Return the [X, Y] coordinate for the center point of the cell that contains the specified text.  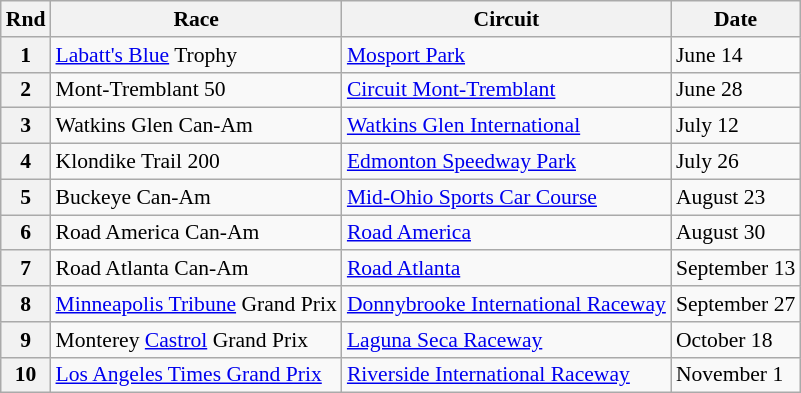
Road Atlanta Can-Am [196, 269]
Road Atlanta [506, 269]
November 1 [736, 375]
9 [26, 340]
July 26 [736, 162]
August 30 [736, 233]
Mid-Ohio Sports Car Course [506, 197]
7 [26, 269]
Los Angeles Times Grand Prix [196, 375]
5 [26, 197]
8 [26, 304]
Watkins Glen Can-Am [196, 126]
Road America Can-Am [196, 233]
Mont-Tremblant 50 [196, 90]
June 14 [736, 55]
June 28 [736, 90]
Labatt's Blue Trophy [196, 55]
Edmonton Speedway Park [506, 162]
Watkins Glen International [506, 126]
October 18 [736, 340]
Rnd [26, 19]
Riverside International Raceway [506, 375]
September 27 [736, 304]
Mosport Park [506, 55]
Circuit [506, 19]
Monterey Castrol Grand Prix [196, 340]
Road America [506, 233]
4 [26, 162]
Date [736, 19]
2 [26, 90]
3 [26, 126]
6 [26, 233]
Laguna Seca Raceway [506, 340]
Donnybrooke International Raceway [506, 304]
September 13 [736, 269]
August 23 [736, 197]
Race [196, 19]
Klondike Trail 200 [196, 162]
Buckeye Can-Am [196, 197]
1 [26, 55]
July 12 [736, 126]
Circuit Mont-Tremblant [506, 90]
Minneapolis Tribune Grand Prix [196, 304]
10 [26, 375]
